Determine the (X, Y) coordinate at the center of the cell enclosing the given text.  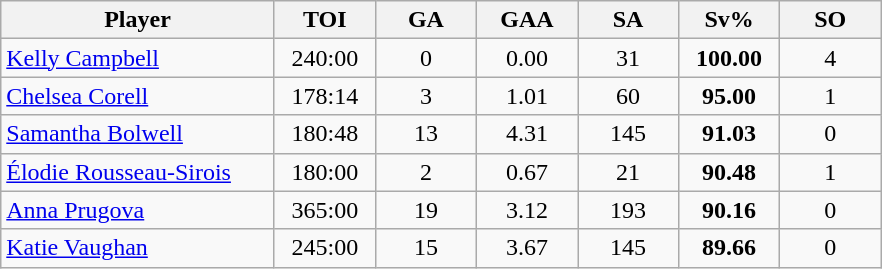
21 (628, 172)
0.00 (526, 58)
Élodie Rousseau-Sirois (138, 172)
19 (426, 210)
GAA (526, 20)
180:48 (324, 134)
90.48 (730, 172)
31 (628, 58)
193 (628, 210)
2 (426, 172)
245:00 (324, 248)
3.12 (526, 210)
15 (426, 248)
91.03 (730, 134)
4 (830, 58)
Chelsea Corell (138, 96)
Sv% (730, 20)
SA (628, 20)
SO (830, 20)
1.01 (526, 96)
GA (426, 20)
3.67 (526, 248)
180:00 (324, 172)
0.67 (526, 172)
TOI (324, 20)
Kelly Campbell (138, 58)
13 (426, 134)
Player (138, 20)
240:00 (324, 58)
3 (426, 96)
4.31 (526, 134)
Katie Vaughan (138, 248)
178:14 (324, 96)
60 (628, 96)
365:00 (324, 210)
100.00 (730, 58)
89.66 (730, 248)
Samantha Bolwell (138, 134)
90.16 (730, 210)
95.00 (730, 96)
Anna Prugova (138, 210)
